Search for the cell housing the specified text and yield its (x, y) center coordinate. 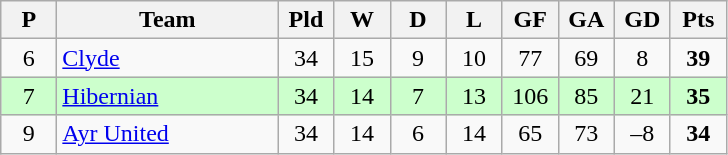
35 (698, 96)
P (29, 20)
13 (474, 96)
15 (362, 58)
–8 (642, 134)
Ayr United (168, 134)
Pts (698, 20)
10 (474, 58)
69 (586, 58)
Hibernian (168, 96)
Pld (306, 20)
106 (530, 96)
85 (586, 96)
73 (586, 134)
GA (586, 20)
GF (530, 20)
65 (530, 134)
D (418, 20)
GD (642, 20)
L (474, 20)
39 (698, 58)
8 (642, 58)
W (362, 20)
Clyde (168, 58)
77 (530, 58)
Team (168, 20)
21 (642, 96)
